Return the (X, Y) coordinate for the center point of the cell that contains the specified text.  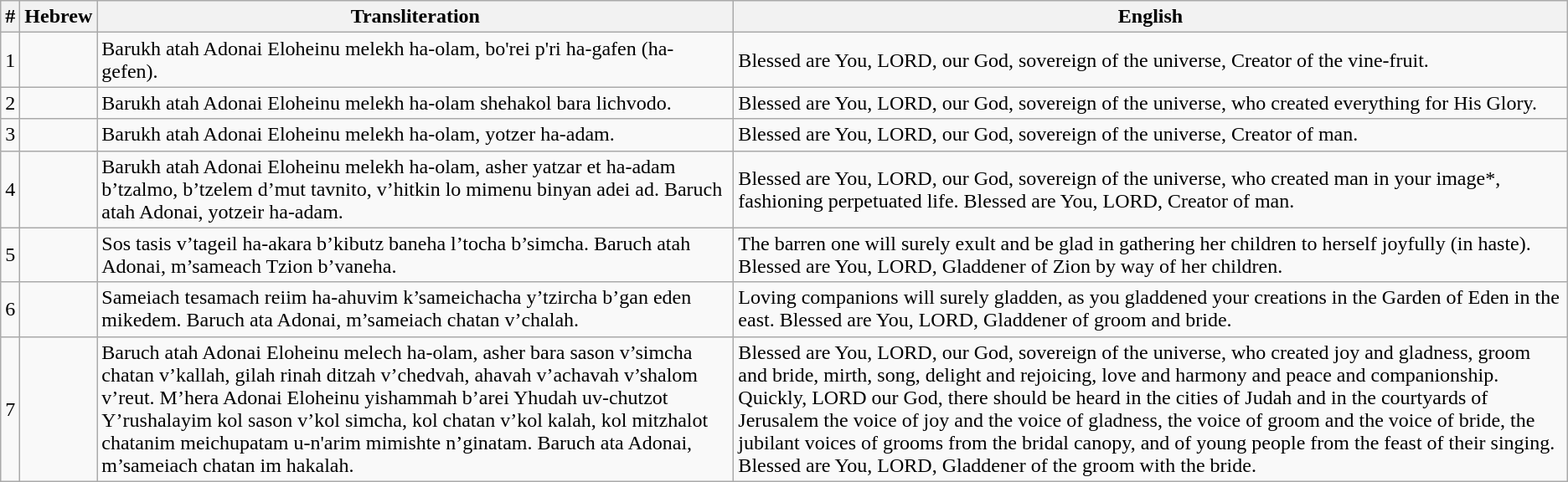
Barukh atah Adonai Eloheinu melekh ha‑olam shehakol bara lichvodo. (415, 103)
1 (10, 60)
3 (10, 135)
2 (10, 103)
6 (10, 310)
5 (10, 254)
Blessed are You, LORD, our God, sovereign of the universe, Creator of man. (1151, 135)
Barukh atah Adonai Eloheinu melekh ha‑olam, bo'rei p'ri ha-gafen (ha-gefen). (415, 60)
7 (10, 408)
4 (10, 189)
Blessed are You, LORD, our God, sovereign of the universe, Creator of the vine-fruit. (1151, 60)
Sameiach tesamach reiim ha-ahuvim k’sameichacha y’tzircha b’gan eden mikedem. Baruch ata Adonai, m’sameiach chatan v’chalah. (415, 310)
Sos tasis v’tageil ha-akara b’kibutz baneha l’tocha b’simcha. Baruch atah Adonai, m’sameach Tzion b’vaneha. (415, 254)
Transliteration (415, 17)
Blessed are You, LORD, our God, sovereign of the universe, who created everything for His Glory. (1151, 103)
English (1151, 17)
# (10, 17)
Hebrew (59, 17)
Barukh atah Adonai Eloheinu melekh ha‑olam, yotzer ha-adam. (415, 135)
